Capture the cell that displays the provided text and extract its [X, Y] central coordinate. 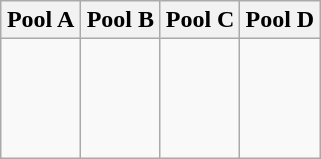
Pool B [120, 20]
Pool C [200, 20]
Pool D [280, 20]
Pool A [41, 20]
